Capture the cell that displays the provided text and extract its (x, y) central coordinate. 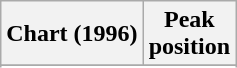
Chart (1996) (72, 34)
Peakposition (189, 34)
